Search for the cell housing the specified text and yield its [X, Y] center coordinate. 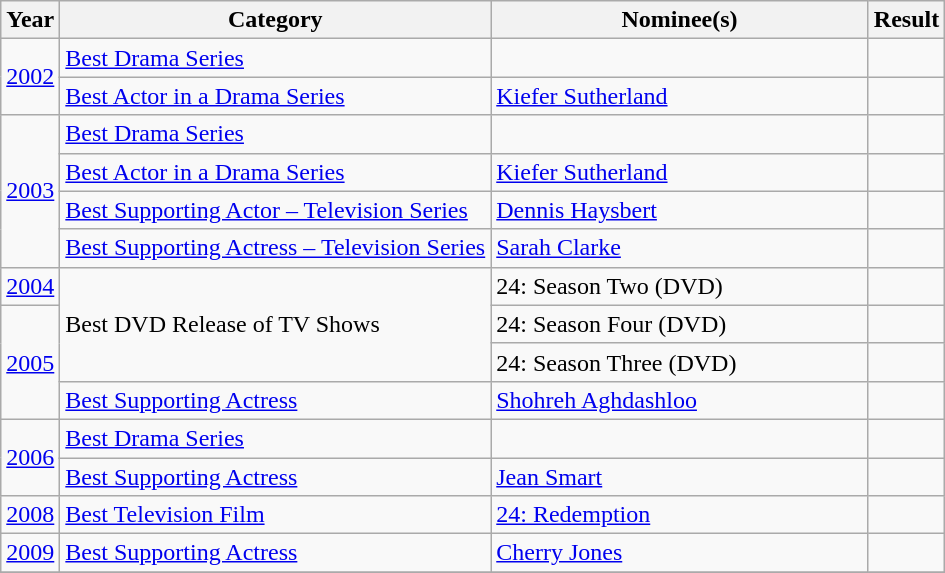
Best Television Film [276, 515]
Category [276, 20]
2003 [30, 191]
Jean Smart [680, 477]
2006 [30, 457]
Best Supporting Actor – Television Series [276, 210]
2002 [30, 77]
2004 [30, 286]
2008 [30, 515]
Year [30, 20]
Nominee(s) [680, 20]
24: Redemption [680, 515]
2005 [30, 362]
24: Season Four (DVD) [680, 324]
Shohreh Aghdashloo [680, 400]
Best Supporting Actress – Television Series [276, 248]
Result [906, 20]
24: Season Three (DVD) [680, 362]
24: Season Two (DVD) [680, 286]
2009 [30, 553]
Cherry Jones [680, 553]
Best DVD Release of TV Shows [276, 324]
Dennis Haysbert [680, 210]
Sarah Clarke [680, 248]
